Identify which cell holds the provided text, then report its [x, y] central coordinate. 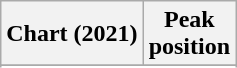
Peakposition [189, 34]
Chart (2021) [72, 34]
